For the text-containing cell, return its midpoint in (x, y) coordinate format. 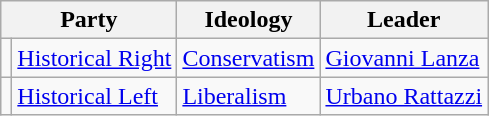
Conservatism (248, 58)
Urbano Rattazzi (404, 96)
Ideology (248, 20)
Leader (404, 20)
Party (89, 20)
Historical Left (94, 96)
Giovanni Lanza (404, 58)
Liberalism (248, 96)
Historical Right (94, 58)
